Return the (X, Y) coordinate for the center point of the cell that contains the specified text.  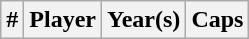
Year(s) (144, 20)
Player (63, 20)
Caps (218, 20)
# (12, 20)
